Find where the given text appears and provide that cell's center as [X, Y] coordinate. 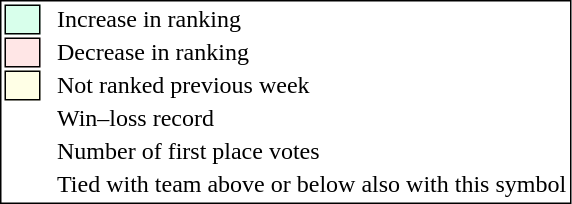
Number of first place votes [312, 151]
Win–loss record [312, 119]
Not ranked previous week [312, 85]
Increase in ranking [312, 19]
Tied with team above or below also with this symbol [312, 185]
Decrease in ranking [312, 53]
